Pinpoint the cell where the given text exists, returning its (x, y) midpoint coordinate. 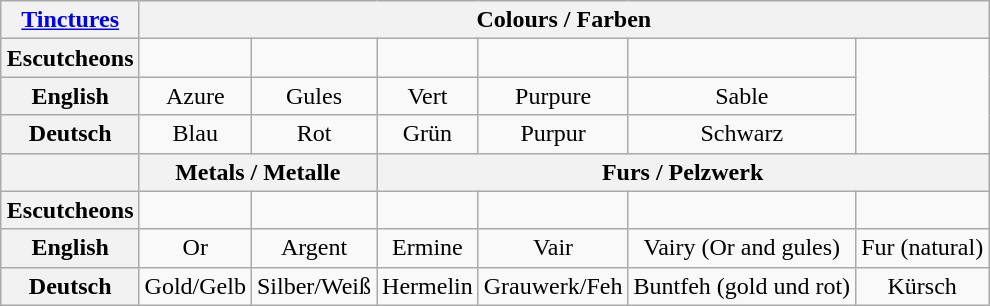
Metals / Metalle (258, 172)
Gold/Gelb (195, 286)
Or (195, 248)
Kürsch (922, 286)
Grauwerk/Feh (553, 286)
Silber/Weiß (314, 286)
Fur (natural) (922, 248)
Grün (428, 134)
Colours / Farben (564, 20)
Argent (314, 248)
Sable (742, 96)
Vert (428, 96)
Ermine (428, 248)
Furs / Pelzwerk (683, 172)
Vair (553, 248)
Azure (195, 96)
Hermelin (428, 286)
Vairy (Or and gules) (742, 248)
Blau (195, 134)
Buntfeh (gold und rot) (742, 286)
Rot (314, 134)
Tinctures (70, 20)
Purpure (553, 96)
Schwarz (742, 134)
Gules (314, 96)
Purpur (553, 134)
